Return [x, y] of the center of cell containing provided text 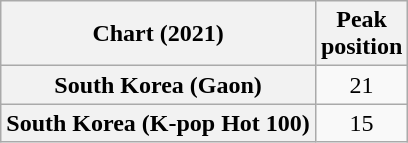
Chart (2021) [158, 34]
South Korea (K-pop Hot 100) [158, 123]
South Korea (Gaon) [158, 85]
Peakposition [361, 34]
21 [361, 85]
15 [361, 123]
